Provide the [X, Y] coordinate of the cell's center where the given text is located.  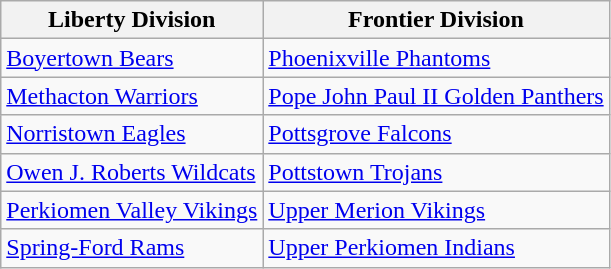
Methacton Warriors [132, 96]
Perkiomen Valley Vikings [132, 210]
Phoenixville Phantoms [436, 58]
Boyertown Bears [132, 58]
Norristown Eagles [132, 134]
Spring-Ford Rams [132, 248]
Liberty Division [132, 20]
Upper Merion Vikings [436, 210]
Pottstown Trojans [436, 172]
Owen J. Roberts Wildcats [132, 172]
Frontier Division [436, 20]
Pottsgrove Falcons [436, 134]
Pope John Paul II Golden Panthers [436, 96]
Upper Perkiomen Indians [436, 248]
